Identify which cell holds the provided text, then report its [X, Y] central coordinate. 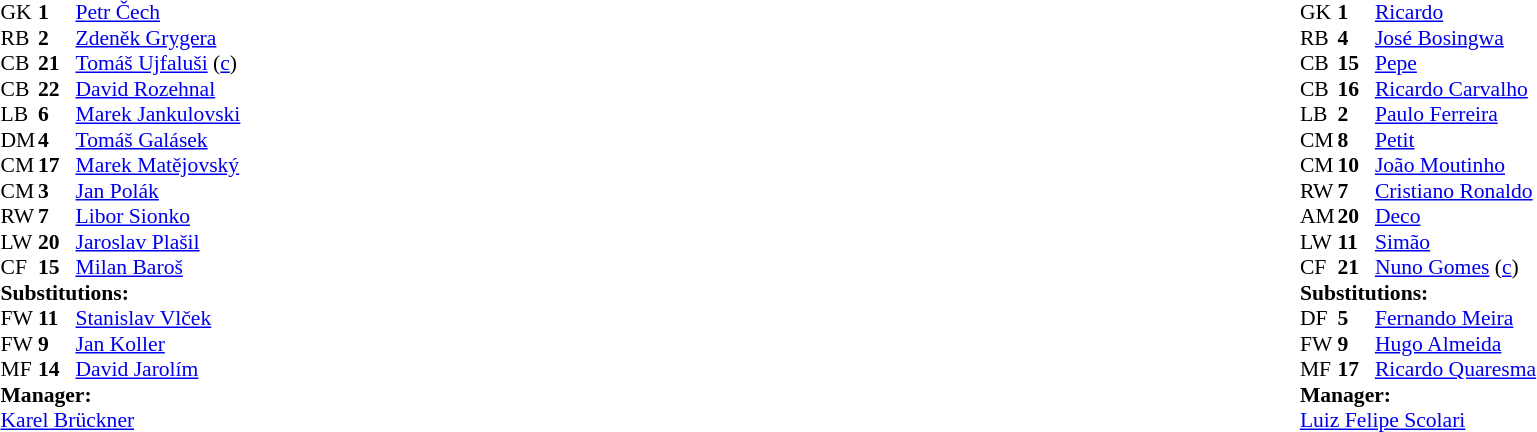
Tomáš Galásek [158, 140]
Hugo Almeida [1456, 344]
AM [1319, 217]
Petit [1456, 140]
14 [57, 369]
DM [19, 140]
Pepe [1456, 63]
Cristiano Ronaldo [1456, 191]
16 [1356, 89]
8 [1356, 140]
Simão [1456, 242]
Nuno Gomes (c) [1456, 267]
Marek Matějovský [158, 165]
DF [1319, 319]
10 [1356, 165]
Zdeněk Grygera [158, 38]
22 [57, 89]
Libor Sionko [158, 217]
Tomáš Ujfaluši (c) [158, 63]
Marek Jankulovski [158, 115]
Jan Polák [158, 191]
3 [57, 191]
5 [1356, 319]
Ricardo Carvalho [1456, 89]
David Rozehnal [158, 89]
João Moutinho [1456, 165]
Jaroslav Plašil [158, 242]
David Jarolím [158, 369]
Ricardo [1456, 13]
Deco [1456, 217]
6 [57, 115]
Stanislav Vlček [158, 319]
José Bosingwa [1456, 38]
Petr Čech [158, 13]
Jan Koller [158, 344]
Ricardo Quaresma [1456, 369]
Milan Baroš [158, 267]
Paulo Ferreira [1456, 115]
Fernando Meira [1456, 319]
